Scan for the cell matching the given text and deliver its (X, Y) coordinate at center. 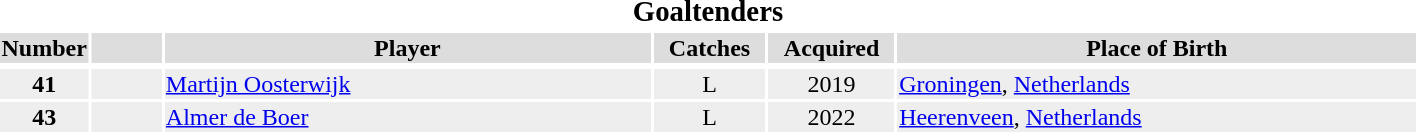
Place of Birth (1157, 48)
41 (44, 84)
Number (44, 48)
43 (44, 117)
Catches (709, 48)
2019 (832, 84)
Martijn Oosterwijk (407, 84)
Acquired (832, 48)
Groningen, Netherlands (1157, 84)
Player (407, 48)
Almer de Boer (407, 117)
Heerenveen, Netherlands (1157, 117)
2022 (832, 117)
